Locate the cell with the specified text and output its (X, Y) center coordinate. 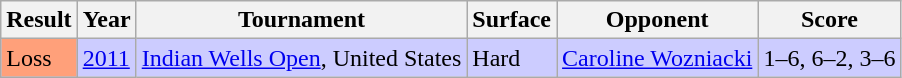
Opponent (658, 20)
Year (106, 20)
Loss (39, 58)
Indian Wells Open, United States (302, 58)
Surface (512, 20)
Hard (512, 58)
1–6, 6–2, 3–6 (830, 58)
2011 (106, 58)
Result (39, 20)
Caroline Wozniacki (658, 58)
Score (830, 20)
Tournament (302, 20)
